Return the (x, y) coordinate for the center point of the cell that contains the specified text.  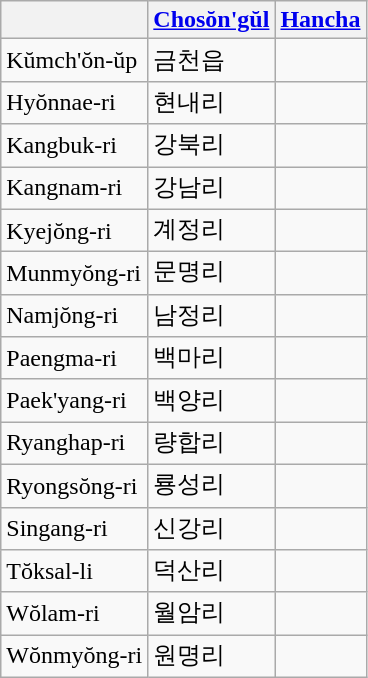
Singang-ri (74, 528)
문명리 (212, 274)
강북리 (212, 146)
Hancha (320, 20)
현내리 (212, 102)
Kŭmch'ŏn-ŭp (74, 60)
원명리 (212, 656)
Munmyŏng-ri (74, 274)
Wŏnmyŏng-ri (74, 656)
Paengma-ri (74, 358)
Chosŏn'gŭl (212, 20)
덕산리 (212, 572)
Hyŏnnae-ri (74, 102)
월암리 (212, 614)
Namjŏng-ri (74, 316)
신강리 (212, 528)
Ryongsŏng-ri (74, 486)
강남리 (212, 188)
남정리 (212, 316)
룡성리 (212, 486)
Kangnam-ri (74, 188)
백양리 (212, 400)
Ryanghap-ri (74, 444)
금천읍 (212, 60)
Tŏksal-li (74, 572)
Kangbuk-ri (74, 146)
Paek'yang-ri (74, 400)
량합리 (212, 444)
Kyejŏng-ri (74, 230)
Wŏlam-ri (74, 614)
계정리 (212, 230)
백마리 (212, 358)
